Pinpoint the cell where the given text exists, returning its (x, y) midpoint coordinate. 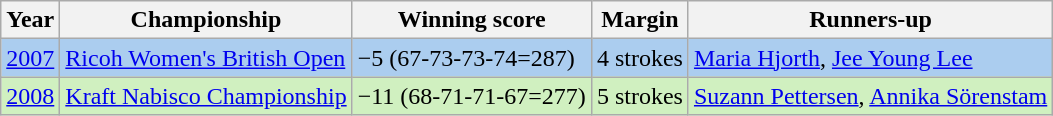
−11 (68-71-71-67=277) (472, 96)
−5 (67-73-73-74=287) (472, 58)
2007 (30, 58)
Championship (206, 20)
2008 (30, 96)
5 strokes (640, 96)
Winning score (472, 20)
Maria Hjorth, Jee Young Lee (870, 58)
Ricoh Women's British Open (206, 58)
Kraft Nabisco Championship (206, 96)
Year (30, 20)
4 strokes (640, 58)
Runners-up (870, 20)
Margin (640, 20)
Suzann Pettersen, Annika Sörenstam (870, 96)
